Identify which cell holds the provided text, then report its (X, Y) central coordinate. 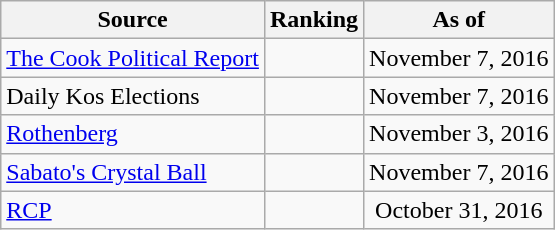
October 31, 2016 (459, 210)
Sabato's Crystal Ball (133, 172)
RCP (133, 210)
Daily Kos Elections (133, 96)
As of (459, 20)
Rothenberg (133, 134)
Ranking (314, 20)
The Cook Political Report (133, 58)
Source (133, 20)
November 3, 2016 (459, 134)
